Extract the (X, Y) coordinate from the center of the cell holding the provided text.  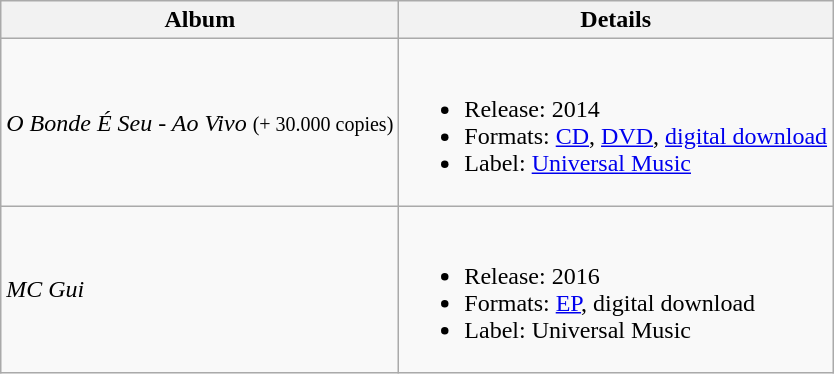
MC Gui (200, 290)
Album (200, 20)
O Bonde É Seu - Ao Vivo (+ 30.000 copies) (200, 122)
Release: 2014Formats: CD, DVD, digital downloadLabel: Universal Music (616, 122)
Release: 2016Formats: EP, digital downloadLabel: Universal Music (616, 290)
Details (616, 20)
